Output the [X, Y] coordinate of the center of the cell containing the given text.  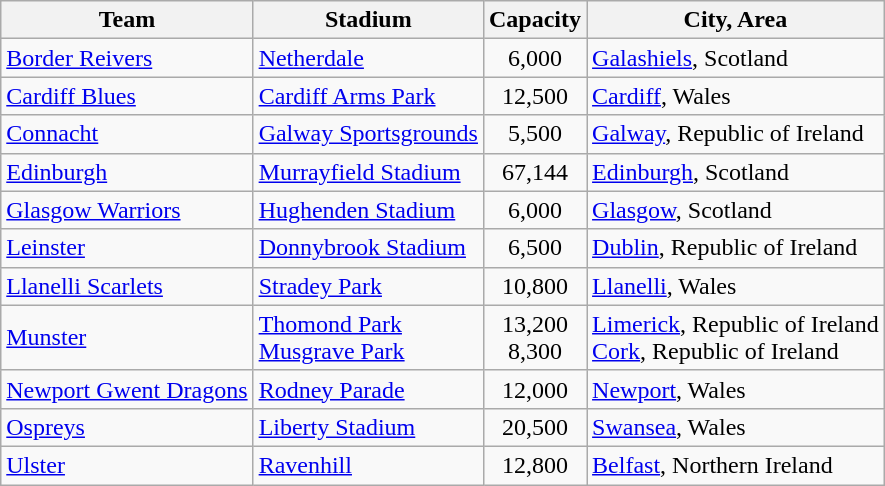
Cardiff Arms Park [368, 96]
Capacity [534, 20]
Ospreys [127, 427]
Glasgow, Scotland [736, 210]
Netherdale [368, 58]
Newport, Wales [736, 389]
Stradey Park [368, 286]
Llanelli Scarlets [127, 286]
Edinburgh, Scotland [736, 172]
Galway Sportsgrounds [368, 134]
Swansea, Wales [736, 427]
Team [127, 20]
City, Area [736, 20]
20,500 [534, 427]
Limerick, Republic of IrelandCork, Republic of Ireland [736, 338]
10,800 [534, 286]
Belfast, Northern Ireland [736, 465]
Glasgow Warriors [127, 210]
Munster [127, 338]
Leinster [127, 248]
Ravenhill [368, 465]
Border Reivers [127, 58]
Cardiff Blues [127, 96]
67,144 [534, 172]
13,2008,300 [534, 338]
12,800 [534, 465]
12,000 [534, 389]
Llanelli, Wales [736, 286]
Dublin, Republic of Ireland [736, 248]
Rodney Parade [368, 389]
Hughenden Stadium [368, 210]
Connacht [127, 134]
Ulster [127, 465]
Newport Gwent Dragons [127, 389]
Stadium [368, 20]
6,500 [534, 248]
Thomond ParkMusgrave Park [368, 338]
Galashiels, Scotland [736, 58]
Edinburgh [127, 172]
Donnybrook Stadium [368, 248]
Galway, Republic of Ireland [736, 134]
Cardiff, Wales [736, 96]
Murrayfield Stadium [368, 172]
Liberty Stadium [368, 427]
5,500 [534, 134]
12,500 [534, 96]
